Scan for the cell matching the given text and deliver its [X, Y] coordinate at center. 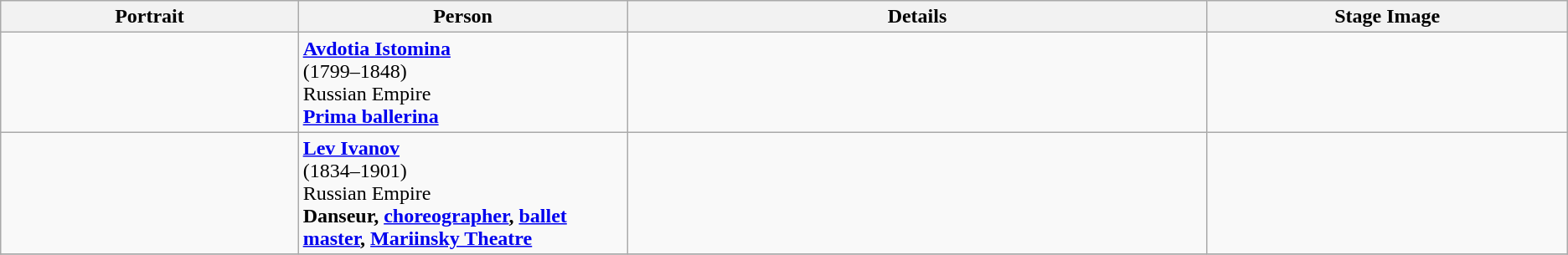
Avdotia Istomina (1799–1848)Russian EmpirePrima ballerina [462, 82]
Stage Image [1387, 17]
Person [462, 17]
Details [917, 17]
Lev Ivanov(1834–1901)Russian EmpireDanseur, choreographer, ballet master, Mariinsky Theatre [462, 193]
Portrait [149, 17]
